From the cell containing the given text, extract its center point as [X, Y] coordinate. 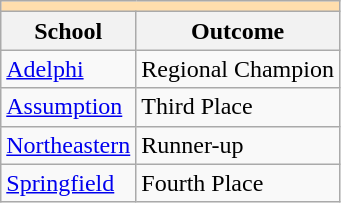
Outcome [238, 31]
Assumption [68, 107]
Runner-up [238, 145]
Northeastern [68, 145]
School [68, 31]
Third Place [238, 107]
Springfield [68, 183]
Regional Champion [238, 69]
Adelphi [68, 69]
Fourth Place [238, 183]
